Output the (X, Y) coordinate of the center of the cell containing the given text.  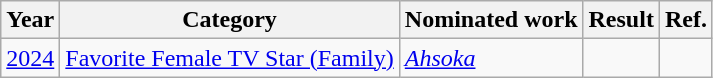
2024 (30, 58)
Result (621, 20)
Favorite Female TV Star (Family) (230, 58)
Year (30, 20)
Category (230, 20)
Nominated work (491, 20)
Ahsoka (491, 58)
Ref. (686, 20)
